For the text-containing cell, return its midpoint in [x, y] coordinate format. 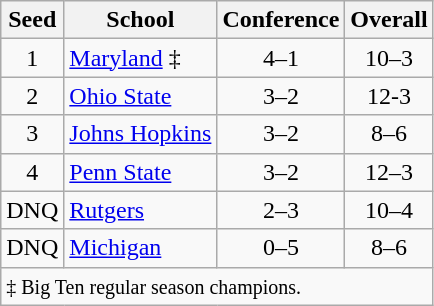
12-3 [389, 96]
Ohio State [140, 96]
4 [32, 172]
12–3 [389, 172]
‡ Big Ten regular season champions. [217, 286]
Penn State [140, 172]
1 [32, 58]
10–4 [389, 210]
Johns Hopkins [140, 134]
Seed [32, 20]
3 [32, 134]
Conference [281, 20]
2 [32, 96]
2–3 [281, 210]
Rutgers [140, 210]
Michigan [140, 248]
4–1 [281, 58]
School [140, 20]
10–3 [389, 58]
0–5 [281, 248]
Overall [389, 20]
Maryland ‡ [140, 58]
